Return the (x, y) coordinate for the center point of the cell that contains the specified text.  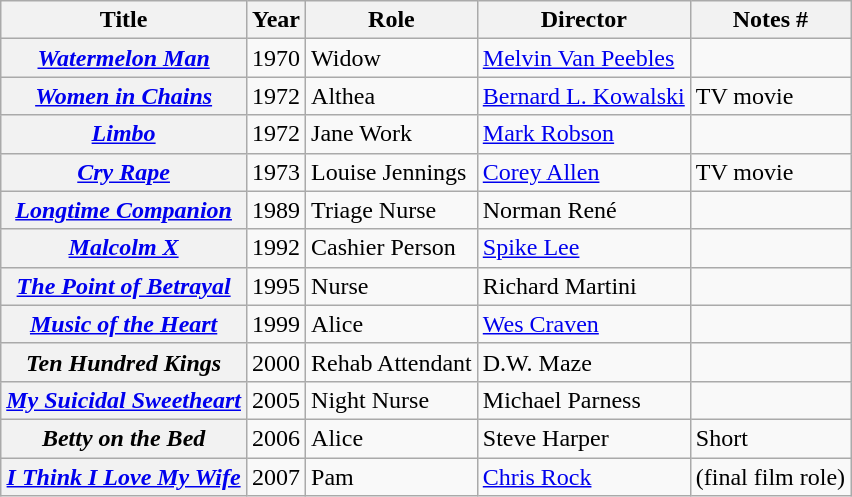
Louise Jennings (392, 172)
Corey Allen (584, 172)
Steve Harper (584, 438)
1995 (276, 286)
(final film role) (770, 477)
Pam (392, 477)
Betty on the Bed (124, 438)
Norman René (584, 210)
Cry Rape (124, 172)
Limbo (124, 134)
Notes # (770, 20)
Wes Craven (584, 324)
2006 (276, 438)
1970 (276, 58)
Widow (392, 58)
Watermelon Man (124, 58)
1989 (276, 210)
1973 (276, 172)
Melvin Van Peebles (584, 58)
1992 (276, 248)
Chris Rock (584, 477)
The Point of Betrayal (124, 286)
Richard Martini (584, 286)
Rehab Attendant (392, 362)
Ten Hundred Kings (124, 362)
Director (584, 20)
Bernard L. Kowalski (584, 96)
Spike Lee (584, 248)
My Suicidal Sweetheart (124, 400)
2007 (276, 477)
Cashier Person (392, 248)
Longtime Companion (124, 210)
Mark Robson (584, 134)
I Think I Love My Wife (124, 477)
2005 (276, 400)
2000 (276, 362)
Role (392, 20)
Title (124, 20)
Althea (392, 96)
Music of the Heart (124, 324)
Year (276, 20)
Malcolm X (124, 248)
D.W. Maze (584, 362)
Jane Work (392, 134)
Night Nurse (392, 400)
Triage Nurse (392, 210)
1999 (276, 324)
Short (770, 438)
Michael Parness (584, 400)
Women in Chains (124, 96)
Nurse (392, 286)
